Pinpoint the cell where the given text exists, returning its (X, Y) midpoint coordinate. 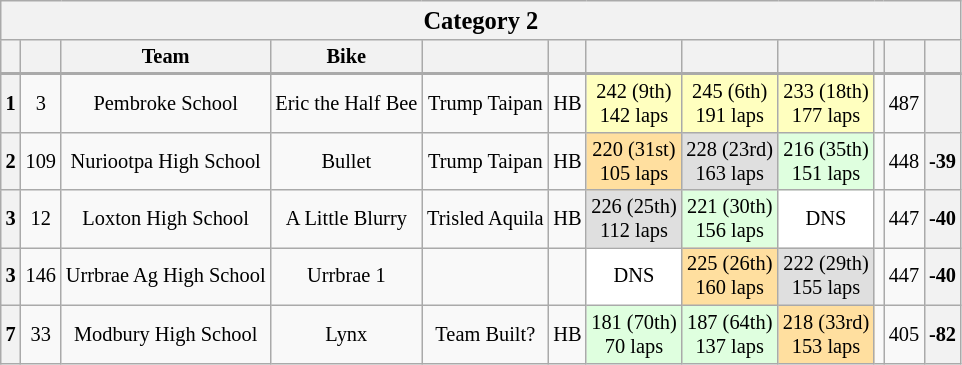
Bullet (346, 161)
A Little Blurry (346, 219)
-82 (942, 334)
7 (11, 334)
225 (26th)160 laps (730, 276)
216 (35th)151 laps (826, 161)
220 (31st)105 laps (634, 161)
Nuriootpa High School (166, 161)
33 (41, 334)
218 (33rd)153 laps (826, 334)
228 (23rd)163 laps (730, 161)
1 (11, 103)
405 (904, 334)
Team (166, 57)
245 (6th)191 laps (730, 103)
Modbury High School (166, 334)
Category 2 (481, 20)
146 (41, 276)
Loxton High School (166, 219)
487 (904, 103)
Team Built? (485, 334)
Urrbrae 1 (346, 276)
Pembroke School (166, 103)
221 (30th)156 laps (730, 219)
109 (41, 161)
233 (18th)177 laps (826, 103)
Eric the Half Bee (346, 103)
Bike (346, 57)
Lynx (346, 334)
226 (25th)112 laps (634, 219)
2 (11, 161)
Urrbrae Ag High School (166, 276)
12 (41, 219)
-39 (942, 161)
187 (64th)137 laps (730, 334)
222 (29th)155 laps (826, 276)
181 (70th)70 laps (634, 334)
242 (9th)142 laps (634, 103)
Trisled Aquila (485, 219)
448 (904, 161)
